Detect which cell encompasses the target text, then output its [x, y] center coordinate. 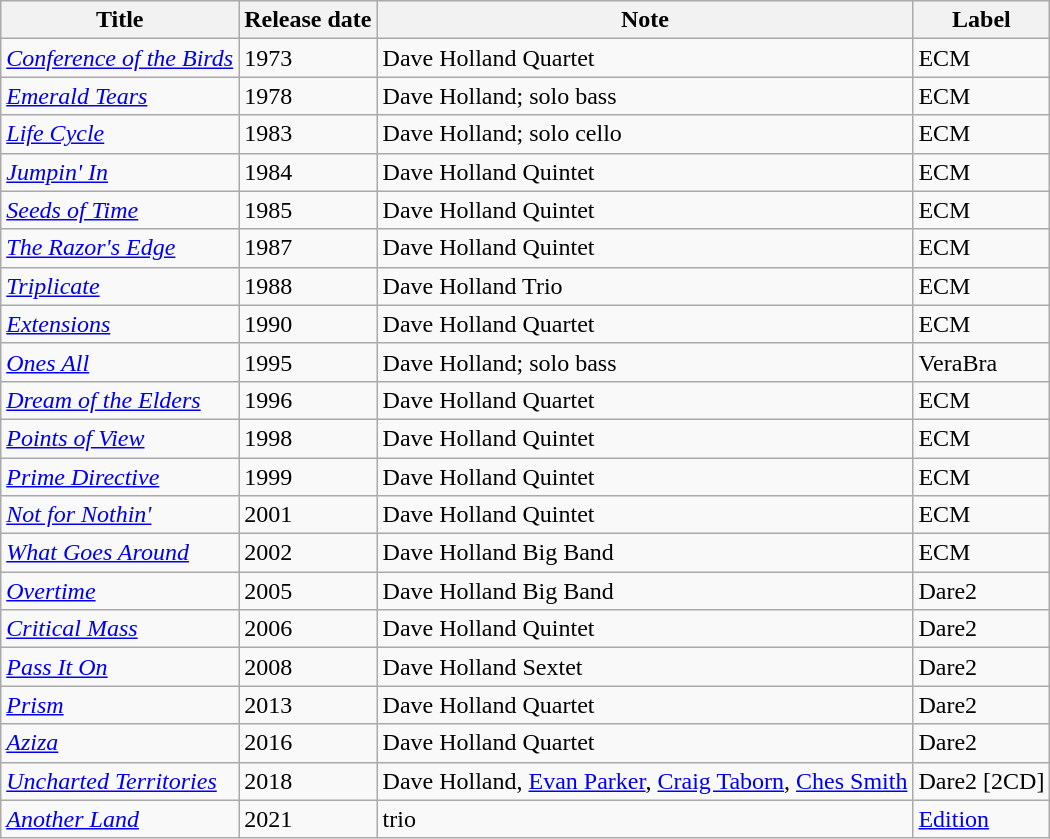
Uncharted Territories [120, 781]
Note [645, 20]
1988 [308, 286]
trio [645, 819]
1987 [308, 248]
Dave Holland, Evan Parker, Craig Taborn, Ches Smith [645, 781]
Dave Holland; solo cello [645, 134]
2005 [308, 591]
Prism [120, 705]
1998 [308, 438]
Title [120, 20]
Prime Directive [120, 477]
2008 [308, 667]
The Razor's Edge [120, 248]
Ones All [120, 362]
1978 [308, 96]
Dream of the Elders [120, 400]
Label [982, 20]
Extensions [120, 324]
1983 [308, 134]
Critical Mass [120, 629]
Pass It On [120, 667]
2021 [308, 819]
1995 [308, 362]
1999 [308, 477]
Life Cycle [120, 134]
Another Land [120, 819]
What Goes Around [120, 553]
2016 [308, 743]
1985 [308, 210]
Release date [308, 20]
Triplicate [120, 286]
1990 [308, 324]
2013 [308, 705]
Emerald Tears [120, 96]
Points of View [120, 438]
2018 [308, 781]
VeraBra [982, 362]
Jumpin' In [120, 172]
Seeds of Time [120, 210]
Dave Holland Trio [645, 286]
2006 [308, 629]
Edition [982, 819]
1973 [308, 58]
2002 [308, 553]
Conference of the Birds [120, 58]
Overtime [120, 591]
1984 [308, 172]
Aziza [120, 743]
Dave Holland Sextet [645, 667]
2001 [308, 515]
1996 [308, 400]
Dare2 [2CD] [982, 781]
Not for Nothin' [120, 515]
